Capture the cell that displays the provided text and extract its [x, y] central coordinate. 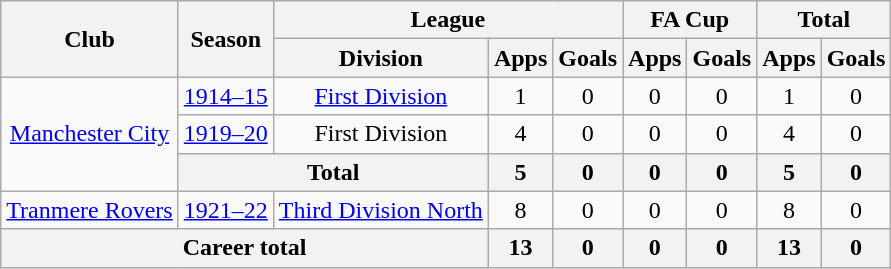
Division [380, 58]
1914–15 [226, 96]
Manchester City [90, 134]
Season [226, 39]
Club [90, 39]
League [448, 20]
Tranmere Rovers [90, 210]
1919–20 [226, 134]
1921–22 [226, 210]
Career total [245, 248]
Third Division North [380, 210]
FA Cup [690, 20]
